Scan for the cell matching the given text and deliver its [x, y] coordinate at center. 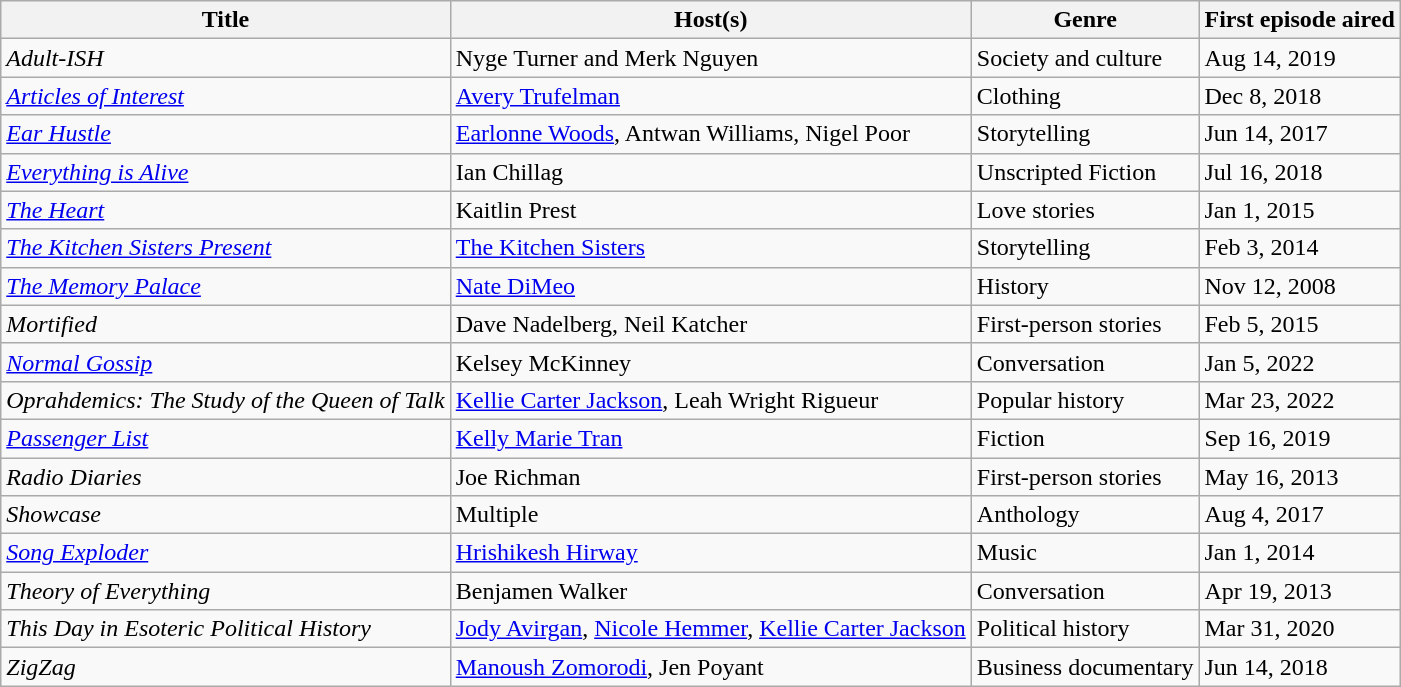
Benjamen Walker [710, 591]
Jan 5, 2022 [1300, 362]
Ian Chillag [710, 172]
Jan 1, 2015 [1300, 210]
Clothing [1085, 96]
The Kitchen Sisters [710, 248]
Kelsey McKinney [710, 362]
ZigZag [226, 667]
Title [226, 20]
Multiple [710, 515]
Ear Hustle [226, 134]
Popular history [1085, 400]
Jun 14, 2017 [1300, 134]
Articles of Interest [226, 96]
Kelly Marie Tran [710, 438]
May 16, 2013 [1300, 477]
Kellie Carter Jackson, Leah Wright Rigueur [710, 400]
Kaitlin Prest [710, 210]
Nyge Turner and Merk Nguyen [710, 58]
Apr 19, 2013 [1300, 591]
This Day in Esoteric Political History [226, 629]
Host(s) [710, 20]
Business documentary [1085, 667]
Song Exploder [226, 553]
Everything is Alive [226, 172]
Nate DiMeo [710, 286]
Mar 23, 2022 [1300, 400]
Normal Gossip [226, 362]
Theory of Everything [226, 591]
Hrishikesh Hirway [710, 553]
Jun 14, 2018 [1300, 667]
Anthology [1085, 515]
Avery Trufelman [710, 96]
Jul 16, 2018 [1300, 172]
Society and culture [1085, 58]
The Kitchen Sisters Present [226, 248]
Jody Avirgan, Nicole Hemmer, Kellie Carter Jackson [710, 629]
Aug 4, 2017 [1300, 515]
Adult-ISH [226, 58]
Unscripted Fiction [1085, 172]
Dec 8, 2018 [1300, 96]
Political history [1085, 629]
Love stories [1085, 210]
The Heart [226, 210]
Passenger List [226, 438]
Joe Richman [710, 477]
Oprahdemics: The Study of the Queen of Talk [226, 400]
Mar 31, 2020 [1300, 629]
Fiction [1085, 438]
Sep 16, 2019 [1300, 438]
Earlonne Woods, Antwan Williams, Nigel Poor [710, 134]
Music [1085, 553]
Dave Nadelberg, Neil Katcher [710, 324]
Jan 1, 2014 [1300, 553]
Feb 3, 2014 [1300, 248]
Mortified [226, 324]
Genre [1085, 20]
Feb 5, 2015 [1300, 324]
Showcase [226, 515]
Radio Diaries [226, 477]
Manoush Zomorodi, Jen Poyant [710, 667]
First episode aired [1300, 20]
Aug 14, 2019 [1300, 58]
Nov 12, 2008 [1300, 286]
The Memory Palace [226, 286]
History [1085, 286]
